Capture the cell that displays the provided text and extract its [x, y] central coordinate. 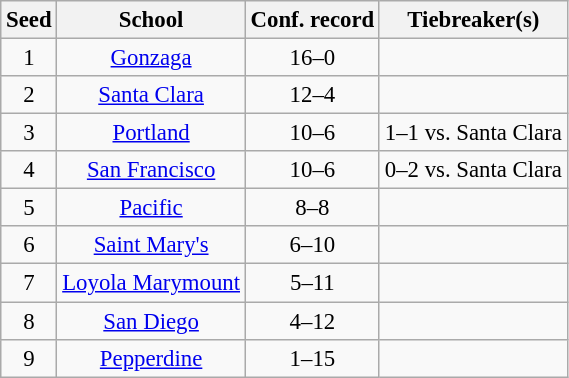
San Francisco [151, 170]
Loyola Marymount [151, 283]
Pacific [151, 208]
7 [29, 283]
12–4 [312, 95]
4 [29, 170]
San Diego [151, 321]
5–11 [312, 283]
Santa Clara [151, 95]
Pepperdine [151, 358]
Portland [151, 133]
Tiebreaker(s) [473, 20]
Seed [29, 20]
School [151, 20]
6–10 [312, 245]
Saint Mary's [151, 245]
2 [29, 95]
1–15 [312, 358]
4–12 [312, 321]
Conf. record [312, 20]
1–1 vs. Santa Clara [473, 133]
Gonzaga [151, 58]
0–2 vs. Santa Clara [473, 170]
3 [29, 133]
9 [29, 358]
8–8 [312, 208]
5 [29, 208]
6 [29, 245]
8 [29, 321]
1 [29, 58]
16–0 [312, 58]
